From the cell containing the given text, extract its center point as [x, y] coordinate. 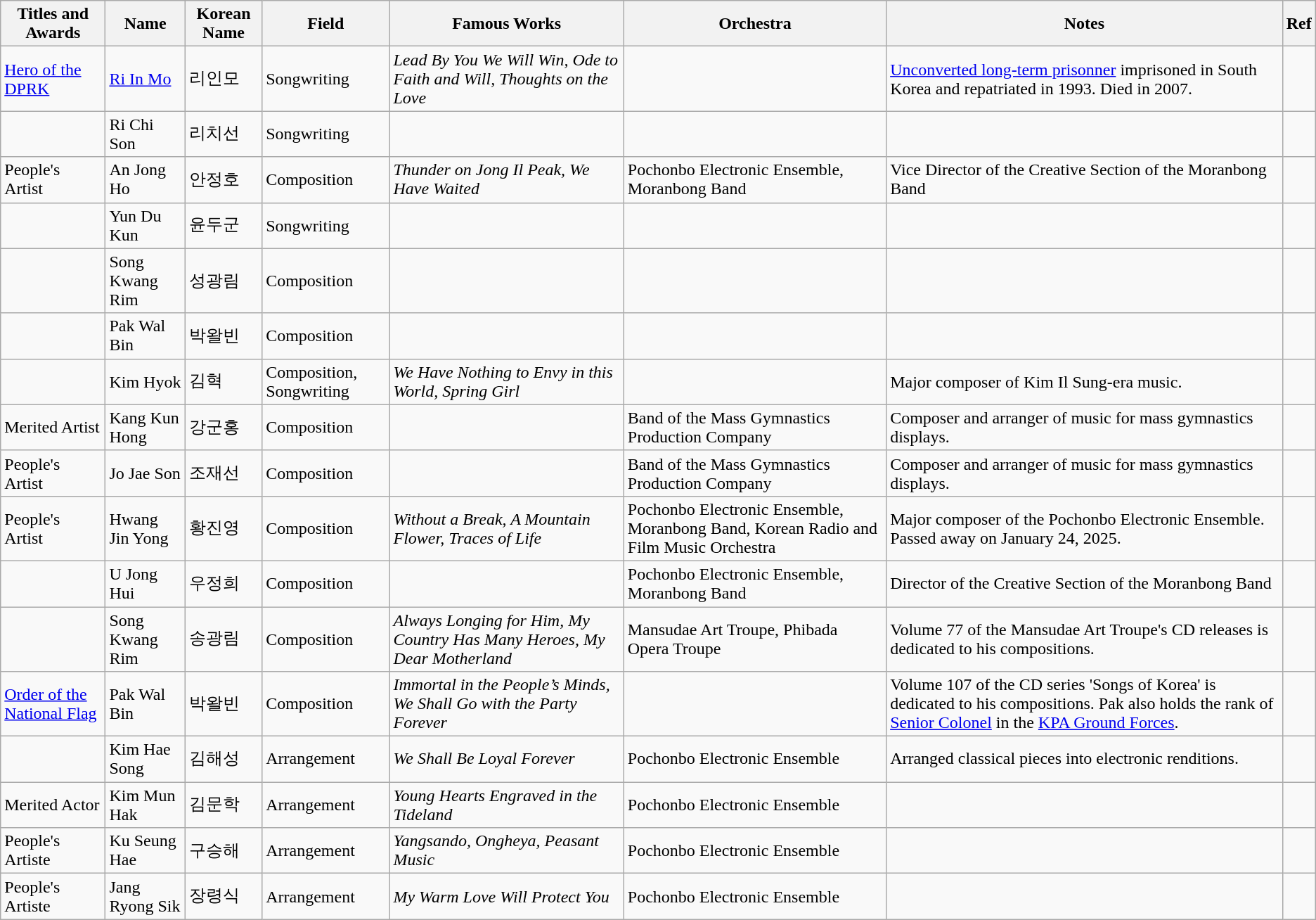
안정호 [224, 180]
성광림 [224, 281]
Immortal in the People’s Minds, We Shall Go with the Party Forever [506, 704]
황진영 [224, 528]
윤두군 [224, 225]
We Have Nothing to Envy in this World, Spring Girl [506, 381]
Arranged classical pieces into electronic renditions. [1085, 760]
Kang Kun Hong [146, 428]
Merited Actor [53, 805]
Major composer of Kim Il Sung-era music. [1085, 381]
구승해 [224, 851]
Hwang Jin Yong [146, 528]
리치선 [224, 134]
Merited Artist [53, 428]
We Shall Be Loyal Forever [506, 760]
Volume 107 of the CD series 'Songs of Korea' is dedicated to his compositions. Pak also holds the rank of Senior Colonel in the KPA Ground Forces. [1085, 704]
Always Longing for Him, My Country Has Many Heroes, My Dear Motherland [506, 639]
Volume 77 of the Mansudae Art Troupe's CD releases is dedicated to his compositions. [1085, 639]
리인모 [224, 79]
Order of the National Flag [53, 704]
Jo Jae Son [146, 473]
강군홍 [224, 428]
Thunder on Jong Il Peak, We Have Waited [506, 180]
Name [146, 24]
우정희 [224, 584]
Ri Chi Son [146, 134]
Notes [1085, 24]
Major composer of the Pochonbo Electronic Ensemble. Passed away on January 24, 2025. [1085, 528]
장령식 [224, 896]
Ri In Mo [146, 79]
Ref [1299, 24]
Titles and Awards [53, 24]
김문학 [224, 805]
송광림 [224, 639]
Unconverted long-term prisonner imprisoned in South Korea and repatriated in 1993. Died in 2007. [1085, 79]
Director of the Creative Section of the Moranbong Band [1085, 584]
Korean Name [224, 24]
김혁 [224, 381]
Yangsando, Ongheya, Peasant Music [506, 851]
Vice Director of the Creative Section of the Moranbong Band [1085, 180]
Lead By You We Will Win, Ode to Faith and Will, Thoughts on the Love [506, 79]
Without a Break, A Mountain Flower, Traces of Life [506, 528]
김해성 [224, 760]
Composition, Songwriting [326, 381]
Mansudae Art Troupe, Phibada Opera Troupe [755, 639]
Kim Hae Song [146, 760]
Yun Du Kun [146, 225]
Kim Mun Hak [146, 805]
Jang Ryong Sik [146, 896]
U Jong Hui [146, 584]
Field [326, 24]
Kim Hyok [146, 381]
Pochonbo Electronic Ensemble, Moranbong Band, Korean Radio and Film Music Orchestra [755, 528]
My Warm Love Will Protect You [506, 896]
Young Hearts Engraved in the Tideland [506, 805]
Orchestra [755, 24]
Hero of the DPRK [53, 79]
An Jong Ho [146, 180]
Ku Seung Hae [146, 851]
Famous Works [506, 24]
조재선 [224, 473]
